Pinpoint the cell where the given text exists, returning its [X, Y] midpoint coordinate. 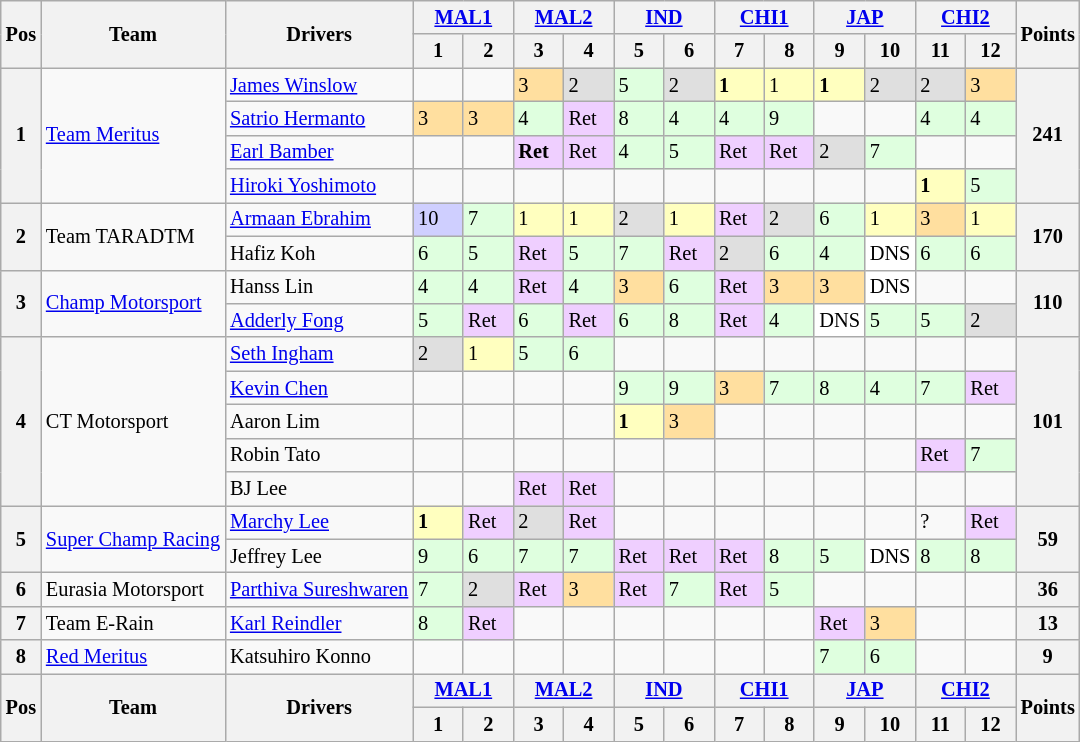
Earl Bamber [319, 152]
Hanss Lin [319, 287]
? [940, 522]
13 [1048, 623]
101 [1048, 421]
Eurasia Motorsport [133, 589]
Aaron Lim [319, 421]
110 [1048, 304]
Katsuhiro Konno [319, 657]
James Winslow [319, 85]
Marchy Lee [319, 522]
CT Motorsport [133, 421]
Super Champ Racing [133, 538]
Team Meritus [133, 136]
59 [1048, 538]
241 [1048, 136]
170 [1048, 236]
Satrio Hermanto [319, 118]
Robin Tato [319, 455]
Jeffrey Lee [319, 556]
36 [1048, 589]
Seth Ingham [319, 354]
Team TARADTM [133, 236]
Adderly Fong [319, 320]
Parthiva Sureshwaren [319, 589]
Team E-Rain [133, 623]
Karl Reindler [319, 623]
BJ Lee [319, 489]
Red Meritus [133, 657]
Armaan Ebrahim [319, 219]
Kevin Chen [319, 388]
Champ Motorsport [133, 304]
Hafiz Koh [319, 253]
Hiroki Yoshimoto [319, 186]
